Extract the [x, y] coordinate from the center of the cell holding the provided text.  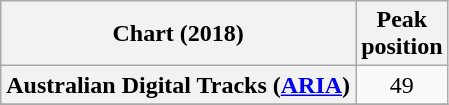
Chart (2018) [178, 34]
49 [402, 85]
Australian Digital Tracks (ARIA) [178, 85]
Peakposition [402, 34]
